Output the (x, y) coordinate of the center of the cell containing the given text.  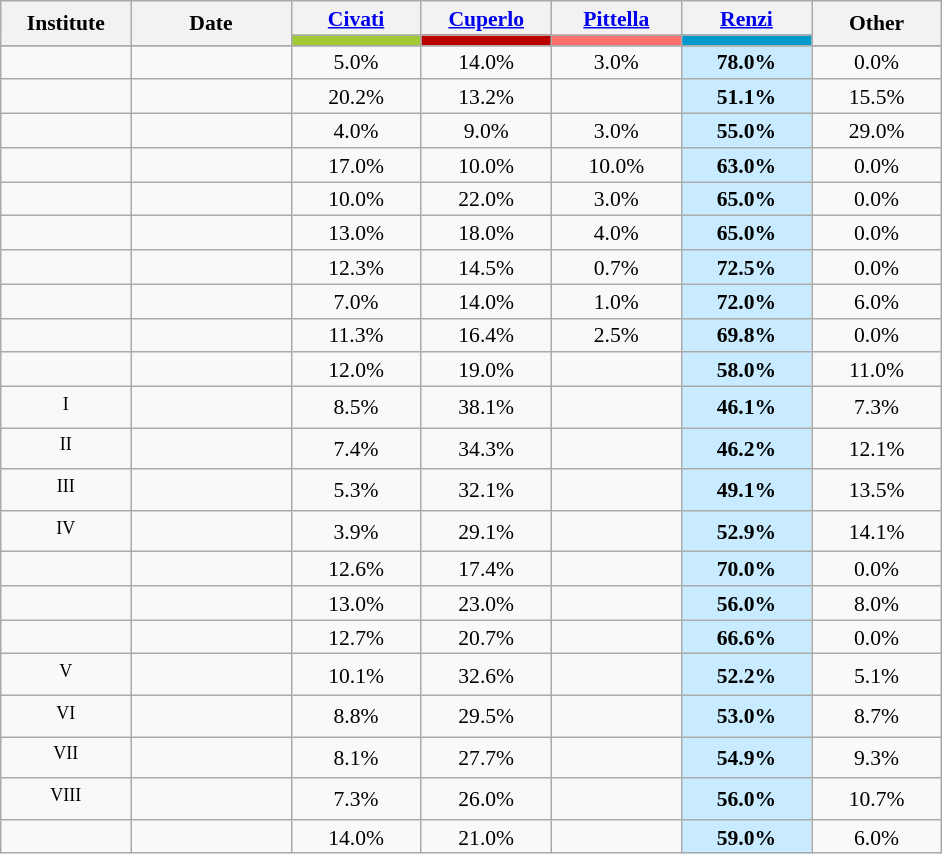
VIII (66, 798)
17.0% (356, 165)
11.0% (877, 370)
49.1% (746, 490)
32.1% (486, 490)
8.1% (356, 758)
VII (66, 758)
8.8% (356, 716)
13.5% (877, 490)
55.0% (746, 131)
0.7% (616, 267)
46.2% (746, 448)
72.5% (746, 267)
52.9% (746, 532)
15.5% (877, 97)
14.5% (486, 267)
13.2% (486, 97)
12.6% (356, 569)
III (66, 490)
Civati (356, 18)
8.5% (356, 408)
Pittella (616, 18)
26.0% (486, 798)
66.6% (746, 637)
I (66, 408)
14.1% (877, 532)
II (66, 448)
11.3% (356, 335)
63.0% (746, 165)
29.0% (877, 131)
59.0% (746, 837)
9.0% (486, 131)
7.4% (356, 448)
72.0% (746, 301)
2.5% (616, 335)
12.0% (356, 370)
54.9% (746, 758)
23.0% (486, 603)
29.5% (486, 716)
18.0% (486, 233)
5.0% (356, 62)
22.0% (486, 199)
16.4% (486, 335)
7.0% (356, 301)
21.0% (486, 837)
9.3% (877, 758)
5.3% (356, 490)
51.1% (746, 97)
20.7% (486, 637)
32.6% (486, 674)
Other (877, 23)
1.0% (616, 301)
Date (211, 23)
IV (66, 532)
5.1% (877, 674)
34.3% (486, 448)
10.7% (877, 798)
58.0% (746, 370)
78.0% (746, 62)
VI (66, 716)
20.2% (356, 97)
29.1% (486, 532)
27.7% (486, 758)
Renzi (746, 18)
8.0% (877, 603)
19.0% (486, 370)
17.4% (486, 569)
12.1% (877, 448)
69.8% (746, 335)
38.1% (486, 408)
12.3% (356, 267)
52.2% (746, 674)
8.7% (877, 716)
46.1% (746, 408)
10.1% (356, 674)
12.7% (356, 637)
70.0% (746, 569)
3.9% (356, 532)
V (66, 674)
Institute (66, 23)
Cuperlo (486, 18)
53.0% (746, 716)
